Identify which cell holds the provided text, then report its [X, Y] central coordinate. 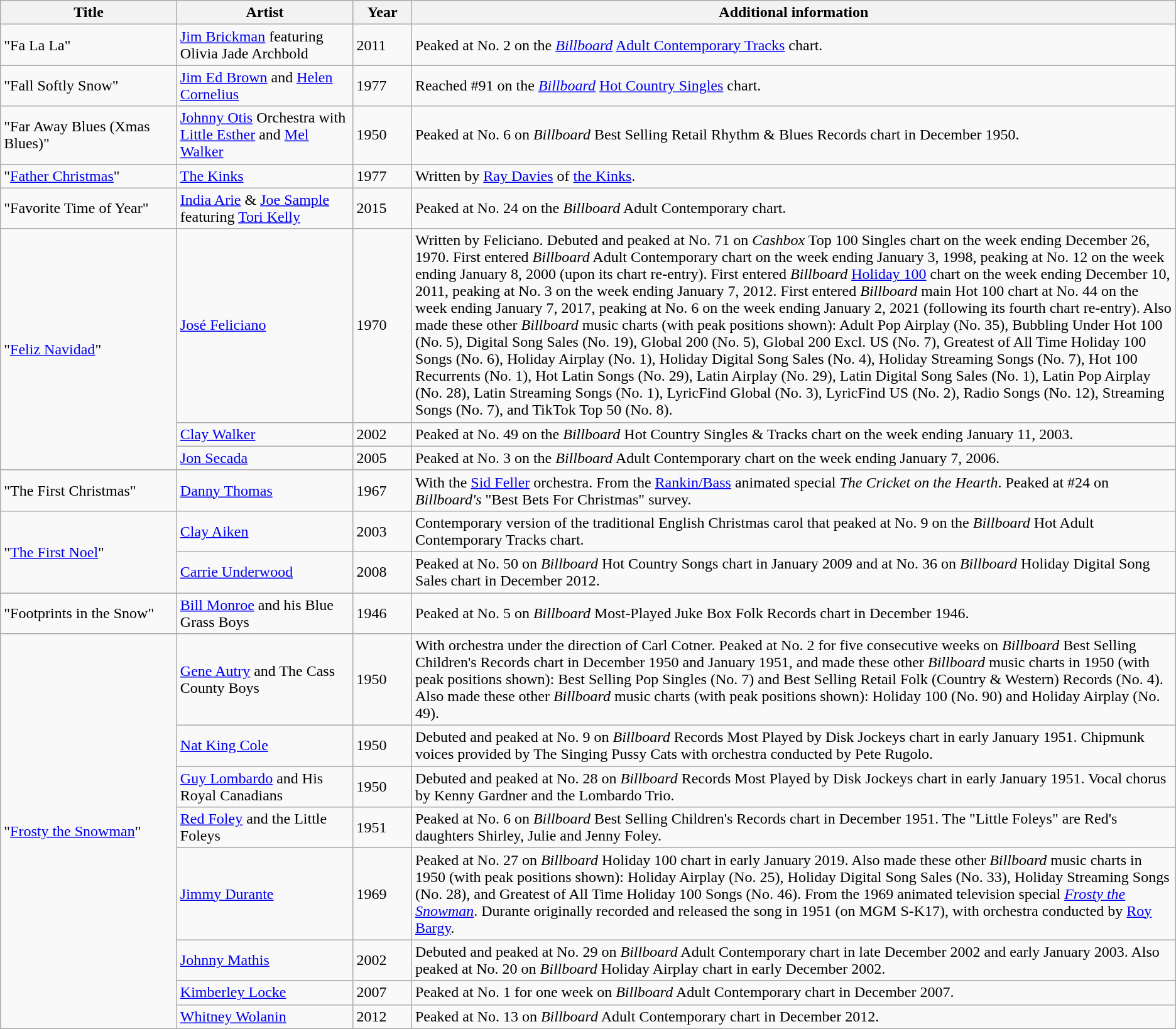
Whitney Wolanin [265, 1016]
Peaked at No. 3 on the Billboard Adult Contemporary chart on the week ending January 7, 2006. [793, 458]
Bill Monroe and his Blue Grass Boys [265, 613]
Year [383, 13]
"Fa La La" [89, 45]
"Footprints in the Snow" [89, 613]
Johnny Mathis [265, 960]
Peaked at No. 2 on the Billboard Adult Contemporary Tracks chart. [793, 45]
2011 [383, 45]
"The First Noel" [89, 552]
Reached #91 on the Billboard Hot Country Singles chart. [793, 85]
Peaked at No. 49 on the Billboard Hot Country Singles & Tracks chart on the week ending January 11, 2003. [793, 434]
1969 [383, 894]
Gene Autry and The Cass County Boys [265, 680]
"The First Christmas" [89, 490]
Danny Thomas [265, 490]
"Favorite Time of Year" [89, 209]
Kimberley Locke [265, 993]
Jim Brickman featuring Olivia Jade Archbold [265, 45]
Nat King Cole [265, 746]
2007 [383, 993]
1970 [383, 325]
Red Foley and the Little Foleys [265, 828]
"Frosty the Snowman" [89, 831]
Peaked at No. 24 on the Billboard Adult Contemporary chart. [793, 209]
"Far Away Blues (Xmas Blues)" [89, 135]
India Arie & Joe Sample featuring Tori Kelly [265, 209]
Contemporary version of the traditional English Christmas carol that peaked at No. 9 on the Billboard Hot Adult Contemporary Tracks chart. [793, 531]
1967 [383, 490]
José Feliciano [265, 325]
Clay Aiken [265, 531]
Peaked at No. 6 on Billboard Best Selling Retail Rhythm & Blues Records chart in December 1950. [793, 135]
Guy Lombardo and His Royal Canadians [265, 787]
Jimmy Durante [265, 894]
Johnny Otis Orchestra with Little Esther and Mel Walker [265, 135]
1951 [383, 828]
Jim Ed Brown and Helen Cornelius [265, 85]
"Feliz Navidad" [89, 349]
Jon Secada [265, 458]
2012 [383, 1016]
The Kinks [265, 176]
Peaked at No. 5 on Billboard Most-Played Juke Box Folk Records chart in December 1946. [793, 613]
Peaked at No. 50 on Billboard Hot Country Songs chart in January 2009 and at No. 36 on Billboard Holiday Digital Song Sales chart in December 2012. [793, 572]
"Fall Softly Snow" [89, 85]
Written by Ray Davies of the Kinks. [793, 176]
2003 [383, 531]
Carrie Underwood [265, 572]
"Father Christmas" [89, 176]
Peaked at No. 13 on Billboard Adult Contemporary chart in December 2012. [793, 1016]
1946 [383, 613]
Additional information [793, 13]
Title [89, 13]
Peaked at No. 1 for one week on Billboard Adult Contemporary chart in December 2007. [793, 993]
2005 [383, 458]
Artist [265, 13]
2015 [383, 209]
2008 [383, 572]
Clay Walker [265, 434]
